Provide the [x, y] coordinate of the cell's center where the given text is located.  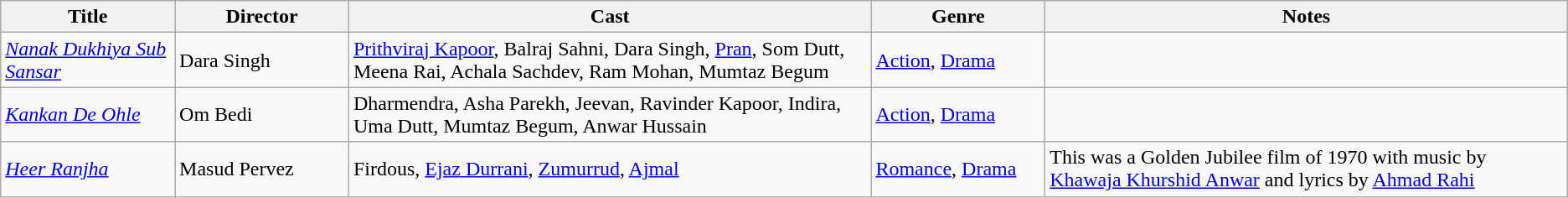
Kankan De Ohle [88, 114]
Notes [1307, 17]
Heer Ranjha [88, 169]
This was a Golden Jubilee film of 1970 with music by Khawaja Khurshid Anwar and lyrics by Ahmad Rahi [1307, 169]
Director [262, 17]
Dara Singh [262, 60]
Romance, Drama [958, 169]
Nanak Dukhiya Sub Sansar [88, 60]
Prithviraj Kapoor, Balraj Sahni, Dara Singh, Pran, Som Dutt, Meena Rai, Achala Sachdev, Ram Mohan, Mumtaz Begum [610, 60]
Om Bedi [262, 114]
Cast [610, 17]
Firdous, Ejaz Durrani, Zumurrud, Ajmal [610, 169]
Title [88, 17]
Dharmendra, Asha Parekh, Jeevan, Ravinder Kapoor, Indira, Uma Dutt, Mumtaz Begum, Anwar Hussain [610, 114]
Genre [958, 17]
Masud Pervez [262, 169]
